Capture the cell that displays the provided text and extract its [X, Y] central coordinate. 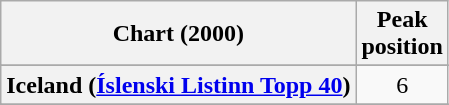
Chart (2000) [178, 34]
Peakposition [402, 34]
6 [402, 85]
Iceland (Íslenski Listinn Topp 40) [178, 85]
